From the cell containing the given text, extract its center point as [X, Y] coordinate. 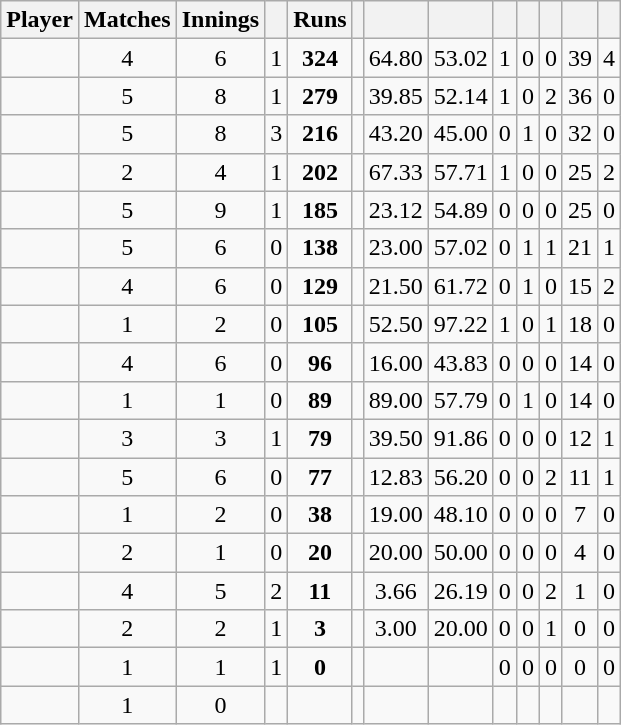
7 [580, 515]
12 [580, 438]
23.12 [396, 210]
39.50 [396, 438]
89.00 [396, 400]
52.14 [460, 96]
48.10 [460, 515]
39 [580, 58]
43.20 [396, 134]
23.00 [396, 248]
50.00 [460, 553]
12.83 [396, 477]
9 [220, 210]
Innings [220, 20]
26.19 [460, 591]
77 [320, 477]
138 [320, 248]
3.66 [396, 591]
324 [320, 58]
54.89 [460, 210]
57.79 [460, 400]
Player [40, 20]
89 [320, 400]
39.85 [396, 96]
185 [320, 210]
279 [320, 96]
202 [320, 172]
105 [320, 324]
20 [320, 553]
32 [580, 134]
3.00 [396, 629]
61.72 [460, 286]
Runs [320, 20]
43.83 [460, 362]
21 [580, 248]
57.71 [460, 172]
97.22 [460, 324]
15 [580, 286]
129 [320, 286]
21.50 [396, 286]
16.00 [396, 362]
36 [580, 96]
18 [580, 324]
53.02 [460, 58]
52.50 [396, 324]
96 [320, 362]
Matches [127, 20]
56.20 [460, 477]
79 [320, 438]
216 [320, 134]
38 [320, 515]
64.80 [396, 58]
19.00 [396, 515]
67.33 [396, 172]
57.02 [460, 248]
91.86 [460, 438]
45.00 [460, 134]
